Extract the [X, Y] coordinate from the center of the cell holding the provided text.  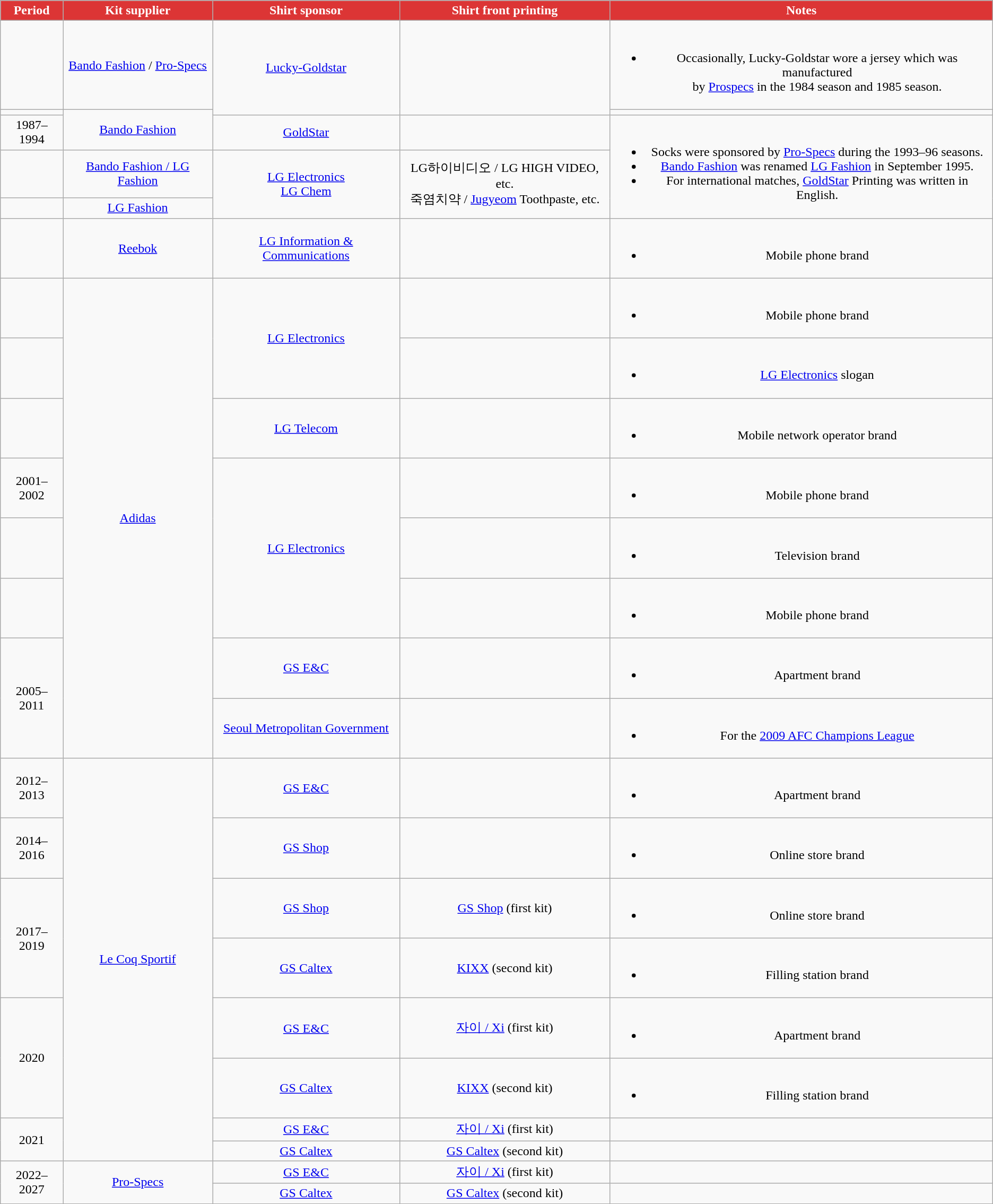
2017–2019 [32, 938]
LG Fashion [138, 208]
LG Telecom [306, 428]
Bando Fashion / Pro-Specs [138, 65]
Kit supplier [138, 11]
2001–2002 [32, 488]
GoldStar [306, 133]
Le Coq Sportif [138, 959]
Pro-Specs [138, 1182]
Mobile network operator brand [801, 428]
2020 [32, 1058]
LG Information & Communications [306, 248]
Adidas [138, 518]
Television brand [801, 548]
LG ElectronicsLG Chem [306, 184]
2022–2027 [32, 1182]
Bando Fashion / LG Fashion [138, 174]
Occasionally, Lucky-Goldstar wore a jersey which was manufacturedby Prospecs in the 1984 season and 1985 season. [801, 65]
2012–2013 [32, 789]
Reebok [138, 248]
1987–1994 [32, 133]
Shirt front printing [505, 11]
Shirt sponsor [306, 11]
For the 2009 AFC Champions League [801, 728]
LG Electronics slogan [801, 368]
LG하이비디오 / LG HIGH VIDEO, etc. 죽염치약 / Jugyeom Toothpaste, etc. [505, 184]
Period [32, 11]
Seoul Metropolitan Government [306, 728]
Notes [801, 11]
GS Shop (first kit) [505, 908]
2021 [32, 1140]
2014–2016 [32, 848]
2005–2011 [32, 698]
Bando Fashion [138, 129]
Lucky-Goldstar [306, 68]
